Identify which cell holds the provided text, then report its [X, Y] central coordinate. 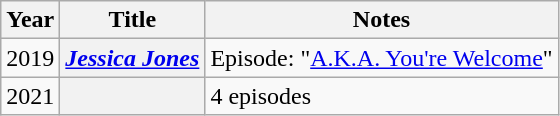
Jessica Jones [132, 58]
4 episodes [382, 96]
2021 [30, 96]
2019 [30, 58]
Title [132, 20]
Notes [382, 20]
Year [30, 20]
Episode: "A.K.A. You're Welcome" [382, 58]
